For the text-containing cell, return its midpoint in (x, y) coordinate format. 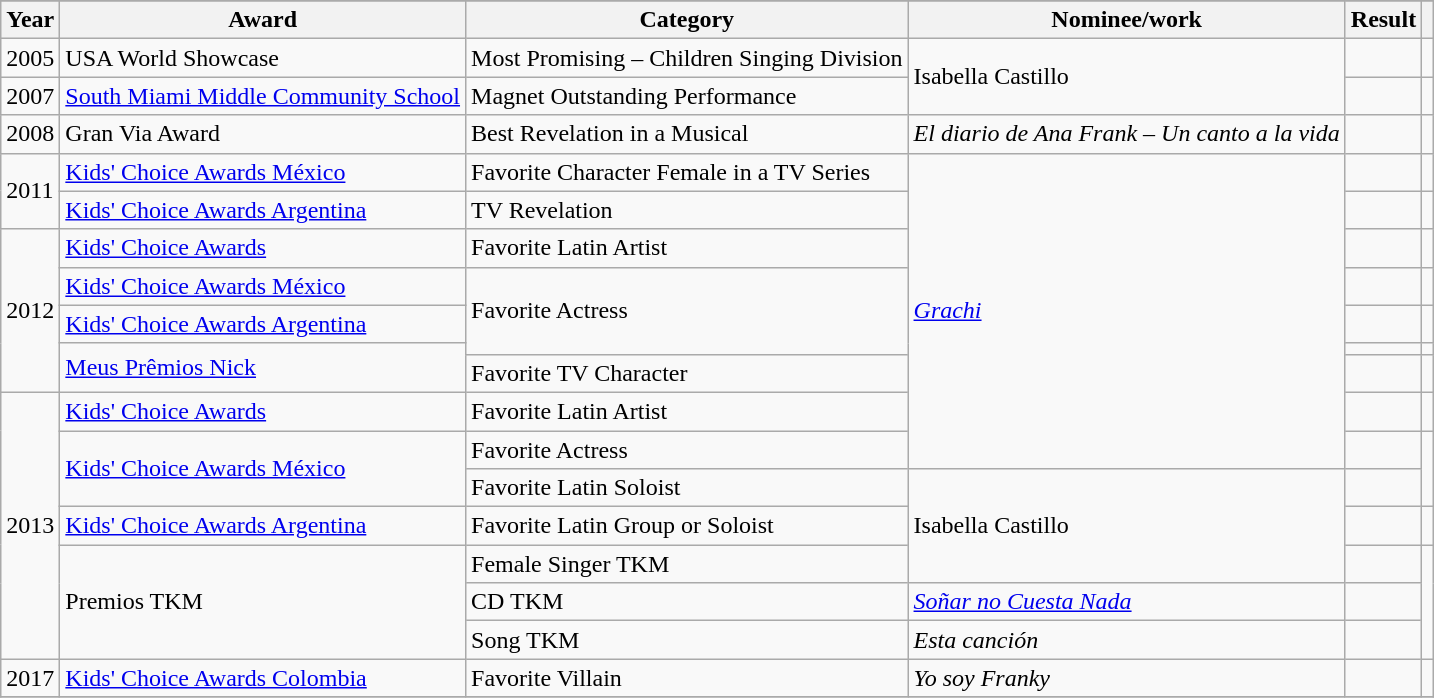
2012 (30, 310)
2017 (30, 678)
Esta canción (1126, 640)
2007 (30, 96)
TV Revelation (687, 210)
Favorite Character Female in a TV Series (687, 172)
USA World Showcase (263, 58)
Favorite TV Character (687, 373)
Best Revelation in a Musical (687, 134)
South Miami Middle Community School (263, 96)
Result (1383, 20)
Award (263, 20)
2008 (30, 134)
Meus Prêmios Nick (263, 368)
Grachi (1126, 311)
Category (687, 20)
2005 (30, 58)
Nominee/work (1126, 20)
Premios TKM (263, 602)
Magnet Outstanding Performance (687, 96)
Gran Via Award (263, 134)
Yo soy Franky (1126, 678)
Favorite Villain (687, 678)
Female Singer TKM (687, 564)
Favorite Latin Group or Soloist (687, 526)
Year (30, 20)
2013 (30, 525)
Song TKM (687, 640)
Kids' Choice Awards Colombia (263, 678)
Most Promising – Children Singing Division (687, 58)
El diario de Ana Frank – Un canto a la vida (1126, 134)
Favorite Latin Soloist (687, 488)
CD TKM (687, 602)
Soñar no Cuesta Nada (1126, 602)
2011 (30, 191)
